Locate the cell with the specified text and output its (X, Y) center coordinate. 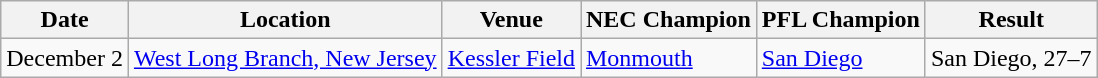
Date (65, 20)
West Long Branch, New Jersey (285, 58)
Location (285, 20)
Monmouth (668, 58)
Result (1011, 20)
Venue (511, 20)
NEC Champion (668, 20)
Kessler Field (511, 58)
PFL Champion (840, 20)
San Diego, 27–7 (1011, 58)
San Diego (840, 58)
December 2 (65, 58)
